Extract the [x, y] coordinate from the center of the cell holding the provided text.  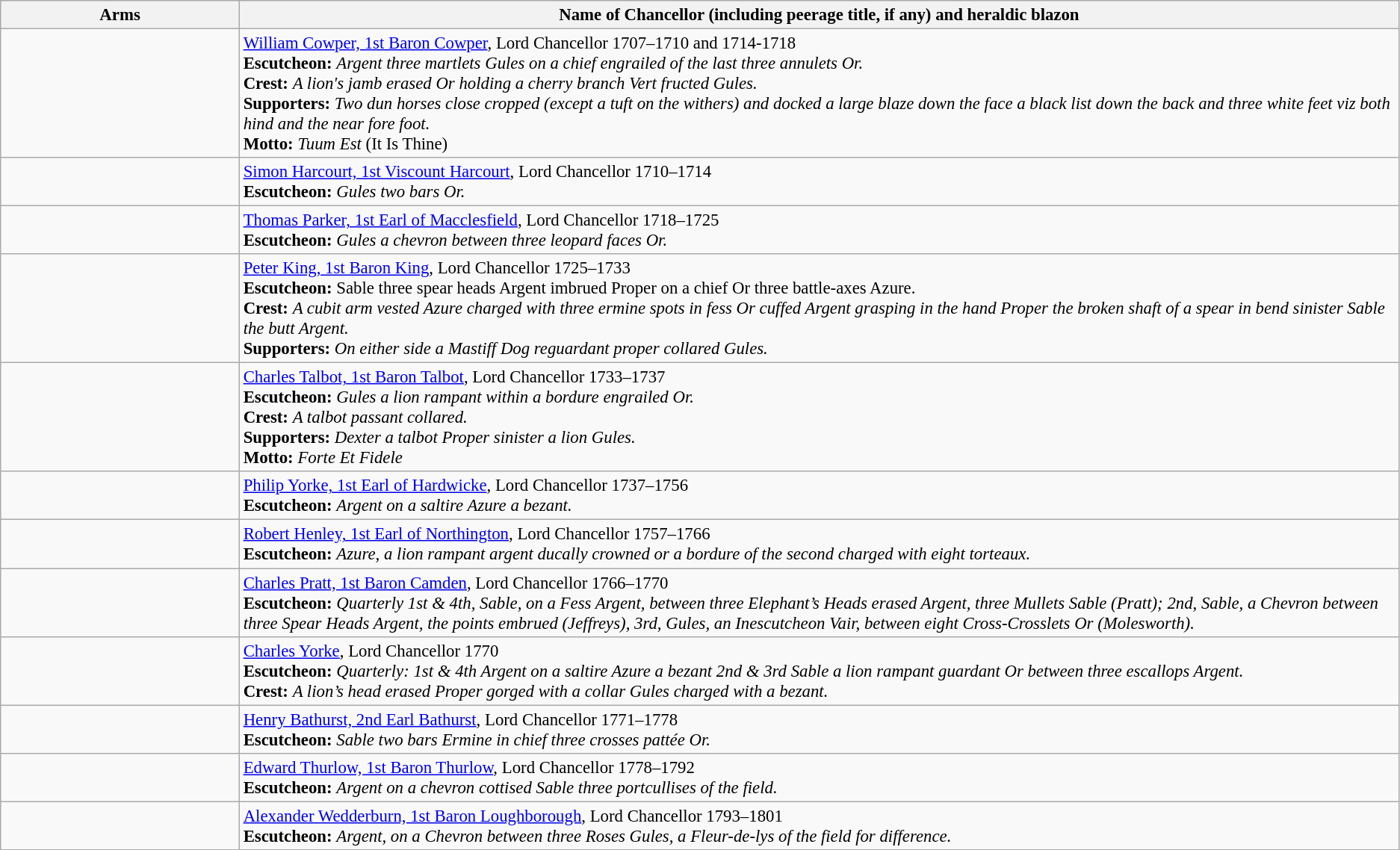
Philip Yorke, 1st Earl of Hardwicke, Lord Chancellor 1737–1756Escutcheon: Argent on a saltire Azure a bezant. [819, 496]
Arms [120, 15]
Henry Bathurst, 2nd Earl Bathurst, Lord Chancellor 1771–1778Escutcheon: Sable two bars Ermine in chief three crosses pattée Or. [819, 729]
Simon Harcourt, 1st Viscount Harcourt, Lord Chancellor 1710–1714Escutcheon: Gules two bars Or. [819, 182]
Thomas Parker, 1st Earl of Macclesfield, Lord Chancellor 1718–1725Escutcheon: Gules a chevron between three leopard faces Or. [819, 230]
Name of Chancellor (including peerage title, if any) and heraldic blazon [819, 15]
Edward Thurlow, 1st Baron Thurlow, Lord Chancellor 1778–1792Escutcheon: Argent on a chevron cottised Sable three portcullises of the field. [819, 777]
